Capture the cell that displays the provided text and extract its (X, Y) central coordinate. 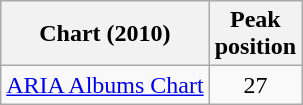
Peakposition (255, 34)
Chart (2010) (105, 34)
ARIA Albums Chart (105, 85)
27 (255, 85)
